Return (x, y) of the center of cell containing provided text 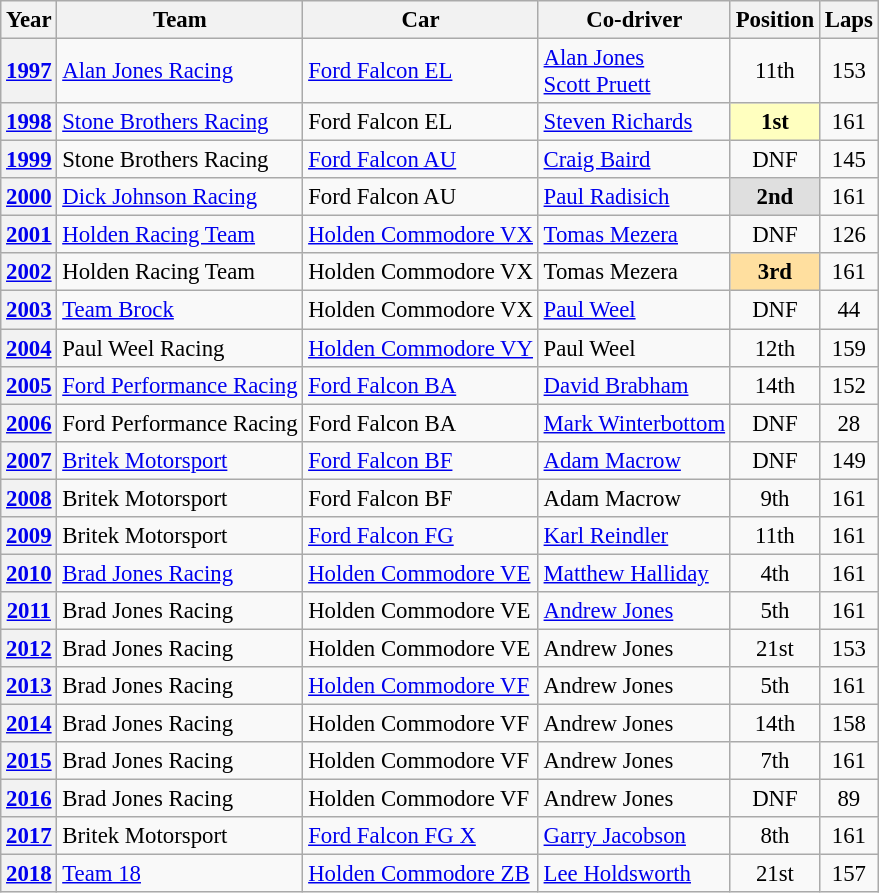
Team (180, 20)
Paul Radisich (634, 197)
2008 (29, 498)
Garry Jacobson (634, 836)
2010 (29, 573)
2017 (29, 836)
159 (848, 348)
44 (848, 310)
4th (774, 573)
2005 (29, 385)
Team 18 (180, 874)
2002 (29, 273)
2018 (29, 874)
Karl Reindler (634, 536)
Craig Baird (634, 160)
158 (848, 724)
152 (848, 385)
157 (848, 874)
1999 (29, 160)
1st (774, 122)
149 (848, 460)
2003 (29, 310)
145 (848, 160)
Matthew Halliday (634, 573)
Lee Holdsworth (634, 874)
89 (848, 799)
David Brabham (634, 385)
Car (420, 20)
Mark Winterbottom (634, 423)
9th (774, 498)
2015 (29, 761)
Dick Johnson Racing (180, 197)
28 (848, 423)
Holden Commodore ZB (420, 874)
2016 (29, 799)
2011 (29, 611)
Steven Richards (634, 122)
2013 (29, 686)
Paul Weel Racing (180, 348)
2000 (29, 197)
2nd (774, 197)
2004 (29, 348)
2012 (29, 648)
Co-driver (634, 20)
2007 (29, 460)
2014 (29, 724)
Team Brock (180, 310)
2006 (29, 423)
2001 (29, 235)
Ford Falcon FG (420, 536)
12th (774, 348)
Alan Jones Racing (180, 72)
126 (848, 235)
Holden Commodore VY (420, 348)
8th (774, 836)
7th (774, 761)
Year (29, 20)
Alan Jones Scott Pruett (634, 72)
2009 (29, 536)
1998 (29, 122)
Laps (848, 20)
Ford Falcon FG X (420, 836)
Position (774, 20)
1997 (29, 72)
3rd (774, 273)
